Locate the cell with the specified text and output its [X, Y] center coordinate. 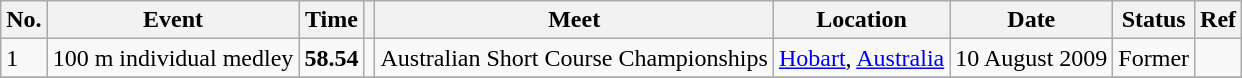
58.54 [332, 58]
No. [24, 20]
Meet [574, 20]
Location [861, 20]
Ref [1218, 20]
Australian Short Course Championships [574, 58]
Former [1154, 58]
100 m individual medley [173, 58]
Time [332, 20]
10 August 2009 [1032, 58]
Event [173, 20]
1 [24, 58]
Status [1154, 20]
Date [1032, 20]
Hobart, Australia [861, 58]
